For the text-containing cell, return its midpoint in [X, Y] coordinate format. 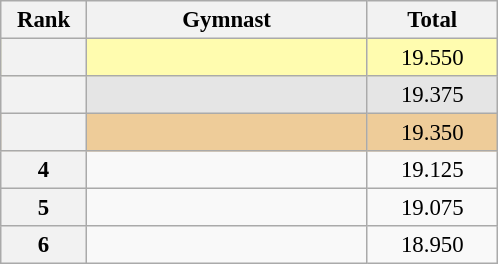
Total [432, 20]
5 [44, 208]
19.075 [432, 208]
19.375 [432, 95]
6 [44, 245]
18.950 [432, 245]
Rank [44, 20]
4 [44, 170]
Gymnast [226, 20]
19.550 [432, 58]
19.125 [432, 170]
19.350 [432, 133]
